Identify which cell holds the provided text, then report its (X, Y) central coordinate. 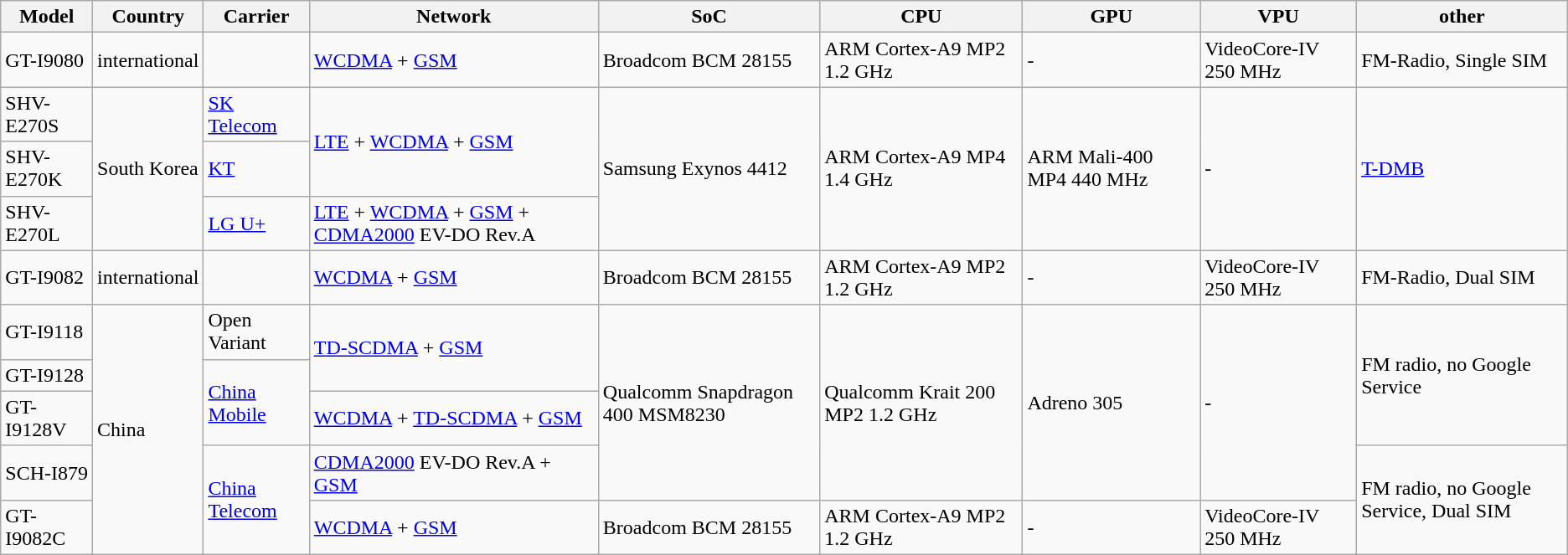
China Mobile (256, 402)
ARM Cortex-A9 MP4 1.4 GHz (921, 169)
Qualcomm Krait 200 MP2 1.2 GHz (921, 402)
CPU (921, 17)
GT-I9080 (47, 60)
SCH-I879 (47, 472)
WCDMA + TD-SCDMA + GSM (454, 419)
other (1462, 17)
GT-I9082C (47, 527)
Adreno 305 (1112, 402)
Qualcomm Snapdragon 400 MSM8230 (709, 402)
China Telecom (256, 500)
ARM Mali-400 MP4 440 MHz (1112, 169)
FM-Radio, Dual SIM (1462, 278)
SHV-E270K (47, 169)
South Korea (148, 169)
Network (454, 17)
CDMA2000 EV-DO Rev.A + GSM (454, 472)
KT (256, 169)
SK Telecom (256, 114)
FM radio, no Google Service, Dual SIM (1462, 500)
SHV-E270S (47, 114)
SoC (709, 17)
Open Variant (256, 331)
GT-I9082 (47, 278)
VPU (1278, 17)
LTE + WCDMA + GSM (454, 141)
GT-I9128V (47, 419)
TD-SCDMA + GSM (454, 348)
LG U+ (256, 223)
FM radio, no Google Service (1462, 375)
GT-I9128 (47, 375)
SHV-E270L (47, 223)
LTE + WCDMA + GSM + CDMA2000 EV-DO Rev.A (454, 223)
T-DMB (1462, 169)
Samsung Exynos 4412 (709, 169)
Model (47, 17)
GT-I9118 (47, 331)
Carrier (256, 17)
China (148, 429)
GPU (1112, 17)
FM-Radio, Single SIM (1462, 60)
Country (148, 17)
